Scan for the cell matching the given text and deliver its [x, y] coordinate at center. 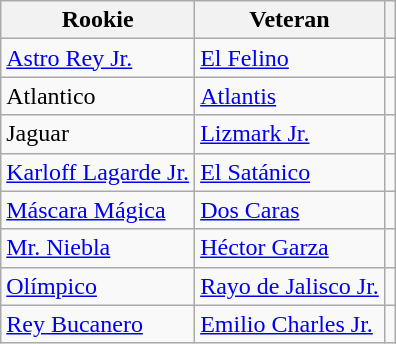
Rookie [98, 20]
Jaguar [98, 134]
El Felino [290, 58]
Karloff Lagarde Jr. [98, 172]
Máscara Mágica [98, 210]
Atlantis [290, 96]
Mr. Niebla [98, 248]
Astro Rey Jr. [98, 58]
Atlantico [98, 96]
Veteran [290, 20]
Lizmark Jr. [290, 134]
Rey Bucanero [98, 324]
Olímpico [98, 286]
Rayo de Jalisco Jr. [290, 286]
Dos Caras [290, 210]
Héctor Garza [290, 248]
Emilio Charles Jr. [290, 324]
El Satánico [290, 172]
